Output the [x, y] coordinate of the center of the cell containing the given text.  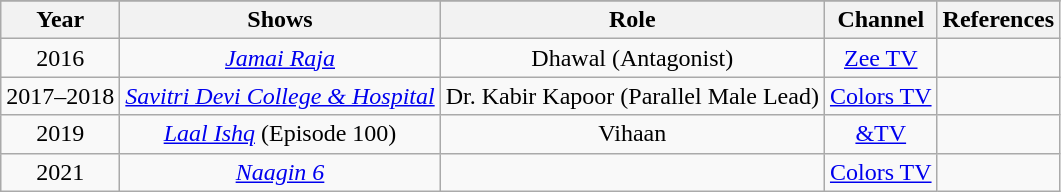
Dr. Kabir Kapoor (Parallel Male Lead) [632, 96]
Naagin 6 [280, 172]
Laal Ishq (Episode 100) [280, 134]
Savitri Devi College & Hospital [280, 96]
Vihaan [632, 134]
References [998, 20]
&TV [880, 134]
Zee TV [880, 58]
2019 [60, 134]
Channel [880, 20]
2016 [60, 58]
Dhawal (Antagonist) [632, 58]
Jamai Raja [280, 58]
Shows [280, 20]
Role [632, 20]
Year [60, 20]
2017–2018 [60, 96]
2021 [60, 172]
